Capture the cell that displays the provided text and extract its [x, y] central coordinate. 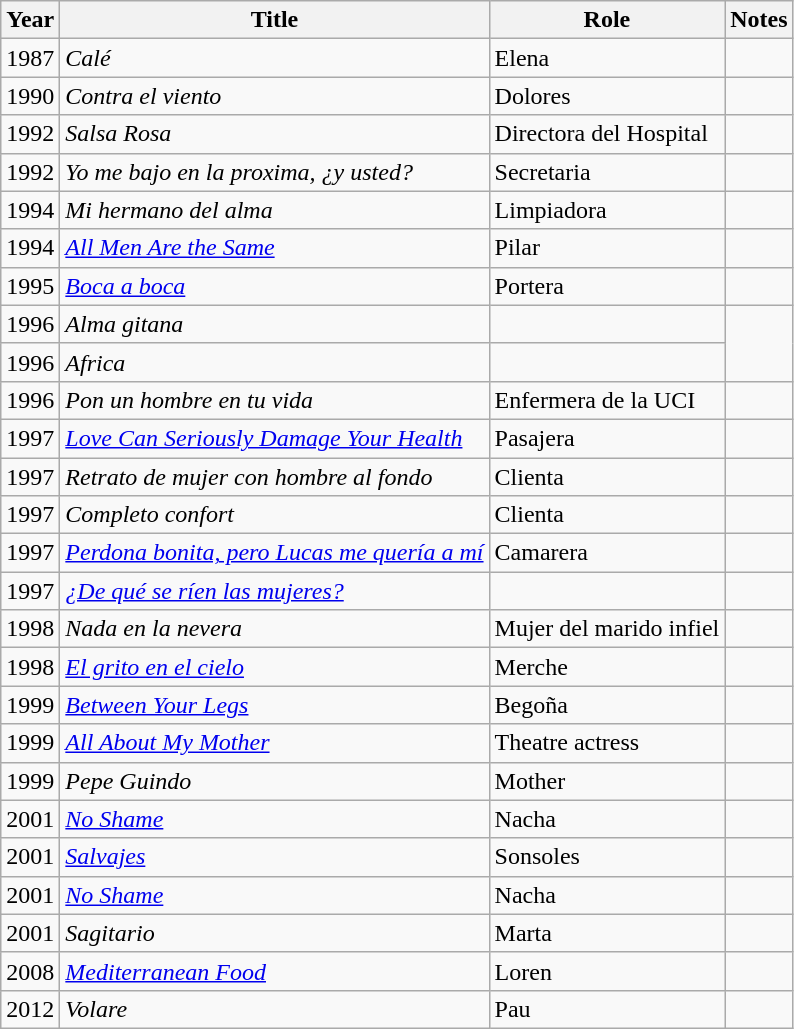
Volare [274, 1009]
¿De qué se ríen las mujeres? [274, 591]
All About My Mother [274, 743]
1987 [30, 58]
Mi hermano del alma [274, 210]
El grito en el cielo [274, 667]
Sonsoles [607, 857]
Pilar [607, 248]
Calé [274, 58]
Completo confort [274, 515]
Retrato de mujer con hombre al fondo [274, 477]
Merche [607, 667]
2012 [30, 1009]
Mother [607, 781]
Pau [607, 1009]
Between Your Legs [274, 705]
Portera [607, 286]
Limpiadora [607, 210]
Notes [759, 20]
Mediterranean Food [274, 971]
1990 [30, 96]
Africa [274, 362]
Marta [607, 933]
Salsa Rosa [274, 134]
Camarera [607, 553]
Pasajera [607, 438]
Role [607, 20]
Sagitario [274, 933]
Nada en la nevera [274, 629]
Pepe Guindo [274, 781]
Secretaria [607, 172]
Enfermera de la UCI [607, 400]
All Men Are the Same [274, 248]
Dolores [607, 96]
Yo me bajo en la proxima, ¿y usted? [274, 172]
Title [274, 20]
1995 [30, 286]
Love Can Seriously Damage Your Health [274, 438]
Salvajes [274, 857]
Perdona bonita, pero Lucas me quería a mí [274, 553]
Pon un hombre en tu vida [274, 400]
Boca a boca [274, 286]
Begoña [607, 705]
Contra el viento [274, 96]
Alma gitana [274, 324]
Loren [607, 971]
2008 [30, 971]
Year [30, 20]
Elena [607, 58]
Mujer del marido infiel [607, 629]
Theatre actress [607, 743]
Directora del Hospital [607, 134]
